Detect which cell encompasses the target text, then output its (x, y) center coordinate. 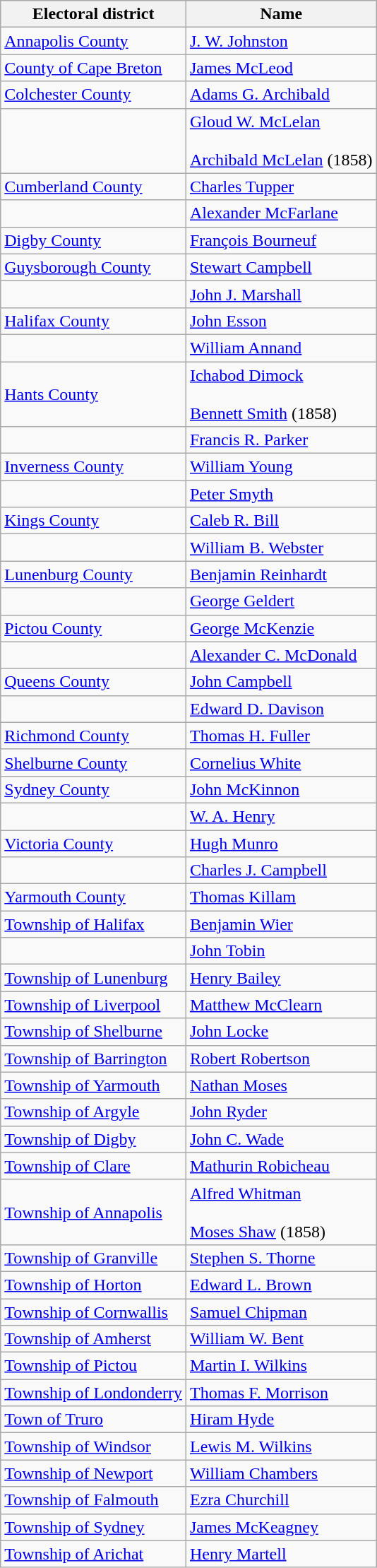
Ichabod DimockBennett Smith (1858) (281, 394)
Township of Falmouth (93, 1500)
Halifax County (93, 321)
Township of Yarmouth (93, 1085)
Alexander McFarlane (281, 213)
John McKinnon (281, 789)
Lewis M. Wilkins (281, 1446)
Township of Clare (93, 1166)
Alexander C. McDonald (281, 655)
Township of Barrington (93, 1059)
Township of Granville (93, 1258)
Township of Digby (93, 1139)
County of Cape Breton (93, 68)
John Campbell (281, 682)
Township of Halifax (93, 924)
Hiram Hyde (281, 1420)
Cumberland County (93, 187)
Township of Windsor (93, 1446)
Edward D. Davison (281, 709)
Matthew McClearn (281, 1005)
Annapolis County (93, 41)
Inverness County (93, 467)
Martin I. Wilkins (281, 1366)
Benjamin Wier (281, 924)
Electoral district (93, 14)
Thomas Killam (281, 897)
Samuel Chipman (281, 1312)
Peter Smyth (281, 494)
John C. Wade (281, 1139)
Guysborough County (93, 267)
Hugh Munro (281, 843)
Cornelius White (281, 762)
Hants County (93, 394)
Township of Cornwallis (93, 1312)
Ezra Churchill (281, 1500)
Thomas F. Morrison (281, 1393)
George McKenzie (281, 628)
Township of Amherst (93, 1339)
Richmond County (93, 736)
George Geldert (281, 601)
Benjamin Reinhardt (281, 574)
Nathan Moses (281, 1085)
Town of Truro (93, 1420)
Mathurin Robicheau (281, 1166)
John Tobin (281, 951)
Yarmouth County (93, 897)
Shelburne County (93, 762)
Township of Londonderry (93, 1393)
Victoria County (93, 843)
James McKeagney (281, 1527)
W. A. Henry (281, 816)
Township of Liverpool (93, 1005)
John J. Marshall (281, 294)
Township of Sydney (93, 1527)
John Locke (281, 1032)
Henry Bailey (281, 978)
William B. Webster (281, 548)
Township of Argyle (93, 1112)
William Chambers (281, 1473)
Township of Arichat (93, 1554)
Township of Lunenburg (93, 978)
Charles Tupper (281, 187)
Township of Pictou (93, 1366)
Pictou County (93, 628)
Kings County (93, 521)
John Ryder (281, 1112)
Township of Newport (93, 1473)
Stephen S. Thorne (281, 1258)
Colchester County (93, 95)
John Esson (281, 321)
William Annand (281, 348)
Robert Robertson (281, 1059)
William W. Bent (281, 1339)
Queens County (93, 682)
Township of Annapolis (93, 1212)
Sydney County (93, 789)
James McLeod (281, 68)
Caleb R. Bill (281, 521)
Francis R. Parker (281, 440)
Adams G. Archibald (281, 95)
Gloud W. McLelanArchibald McLelan (1858) (281, 141)
Edward L. Brown (281, 1285)
Digby County (93, 240)
Stewart Campbell (281, 267)
Alfred WhitmanMoses Shaw (1858) (281, 1212)
Township of Horton (93, 1285)
Charles J. Campbell (281, 871)
Name (281, 14)
François Bourneuf (281, 240)
Township of Shelburne (93, 1032)
Thomas H. Fuller (281, 736)
Lunenburg County (93, 574)
J. W. Johnston (281, 41)
William Young (281, 467)
Henry Martell (281, 1554)
